Return the (x, y) coordinate for the center point of the cell that contains the specified text.  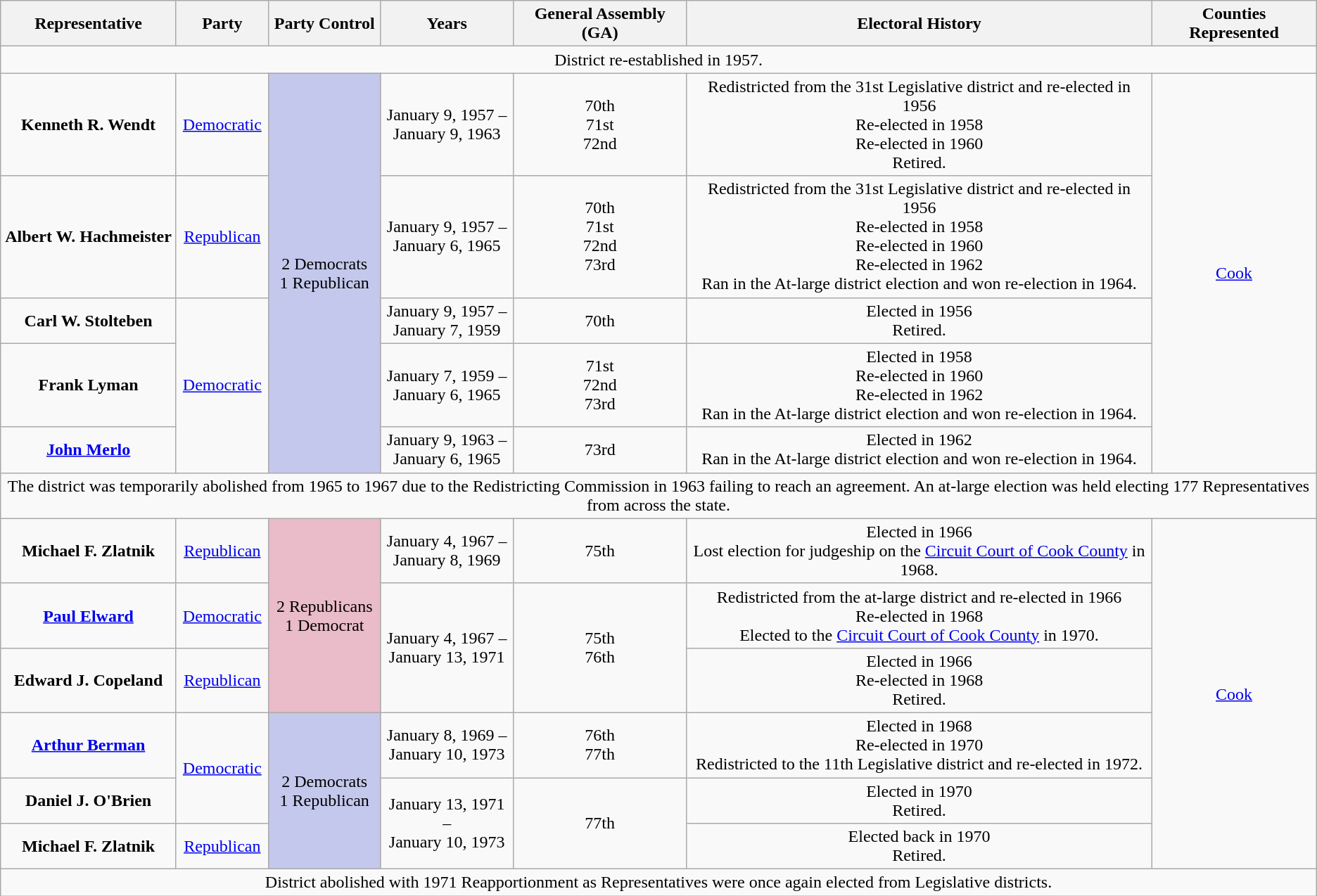
Elected in 1966Lost election for judgeship on the Circuit Court of Cook County in 1968. (919, 551)
Representative (89, 24)
Elected in 1958Re-elected in 1960Re-elected in 1962Ran in the At-large district election and won re-election in 1964. (919, 385)
Elected in 1970Retired. (919, 800)
Daniel J. O'Brien (89, 800)
75th76th (599, 648)
Counties Represented (1234, 24)
Party (222, 24)
District abolished with 1971 Reapportionment as Representatives were once again elected from Legislative districts. (658, 883)
January 7, 1959 –January 6, 1965 (447, 385)
John Merlo (89, 450)
Edward J. Copeland (89, 680)
January 9, 1963 –January 6, 1965 (447, 450)
District re-established in 1957. (658, 60)
Paul Elward (89, 615)
January 9, 1957 –January 7, 1959 (447, 321)
General Assembly (GA) (599, 24)
71st72nd73rd (599, 385)
Elected in 1956Retired. (919, 321)
January 9, 1957 –January 6, 1965 (447, 236)
Kenneth R. Wendt (89, 124)
Elected back in 1970Retired. (919, 847)
Redistricted from the 31st Legislative district and re-elected in 1956Re-elected in 1958Re-elected in 1960Retired. (919, 124)
70th71st72nd (599, 124)
Redistricted from the at-large district and re-elected in 1966Re-elected in 1968Elected to the Circuit Court of Cook County in 1970. (919, 615)
70th71st72nd73rd (599, 236)
Arthur Berman (89, 745)
76th77th (599, 745)
73rd (599, 450)
Electoral History (919, 24)
2 Republicans1 Democrat (324, 615)
Elected in 1962Ran in the At-large district election and won re-election in 1964. (919, 450)
January 4, 1967 –January 13, 1971 (447, 648)
Party Control (324, 24)
Carl W. Stolteben (89, 321)
Frank Lyman (89, 385)
Years (447, 24)
January 9, 1957 –January 9, 1963 (447, 124)
January 13, 1971 –January 10, 1973 (447, 824)
Elected in 1968Re-elected in 1970Redistricted to the 11th Legislative district and re-elected in 1972. (919, 745)
70th (599, 321)
77th (599, 824)
75th (599, 551)
January 8, 1969 –January 10, 1973 (447, 745)
Albert W. Hachmeister (89, 236)
January 4, 1967 –January 8, 1969 (447, 551)
Elected in 1966Re-elected in 1968Retired. (919, 680)
